For the text-containing cell, return its midpoint in [x, y] coordinate format. 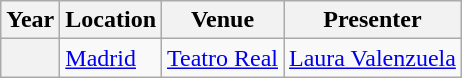
Year [30, 20]
Madrid [111, 58]
Laura Valenzuela [373, 58]
Presenter [373, 20]
Venue [223, 20]
Location [111, 20]
Teatro Real [223, 58]
